Return the (x, y) coordinate for the center point of the cell that contains the specified text.  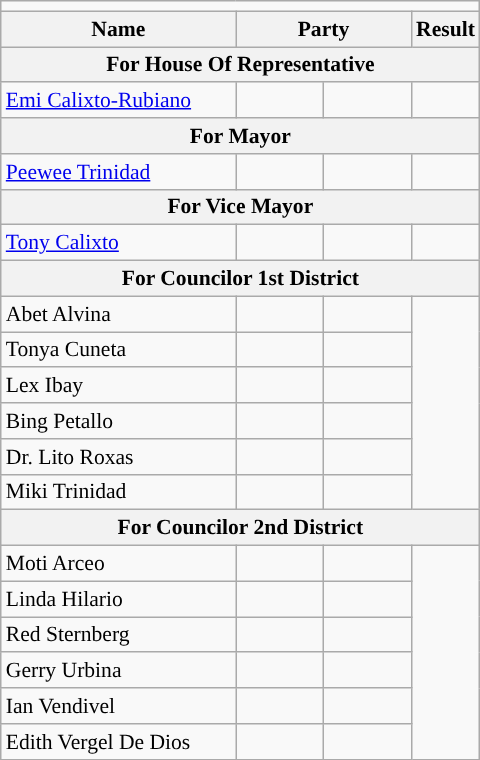
Name (118, 29)
Result (446, 29)
Bing Petallo (118, 421)
Miki Trinidad (118, 492)
Edith Vergel De Dios (118, 742)
Ian Vendivel (118, 706)
Red Sternberg (118, 635)
Party (324, 29)
Emi Calixto-Rubiano (118, 101)
Moti Arceo (118, 564)
Dr. Lito Roxas (118, 457)
Tonya Cuneta (118, 350)
Peewee Trinidad (118, 172)
For House Of Representative (240, 65)
Tony Calixto (118, 243)
For Mayor (240, 136)
Abet Alvina (118, 314)
Gerry Urbina (118, 671)
For Councilor 1st District (240, 279)
For Councilor 2nd District (240, 528)
Lex Ibay (118, 386)
Linda Hilario (118, 599)
For Vice Mayor (240, 207)
